Extract the (x, y) coordinate from the center of the cell holding the provided text.  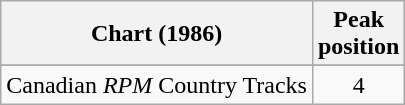
Canadian RPM Country Tracks (157, 85)
4 (358, 85)
Peakposition (358, 34)
Chart (1986) (157, 34)
